Output the (X, Y) coordinate of the center of the cell containing the given text.  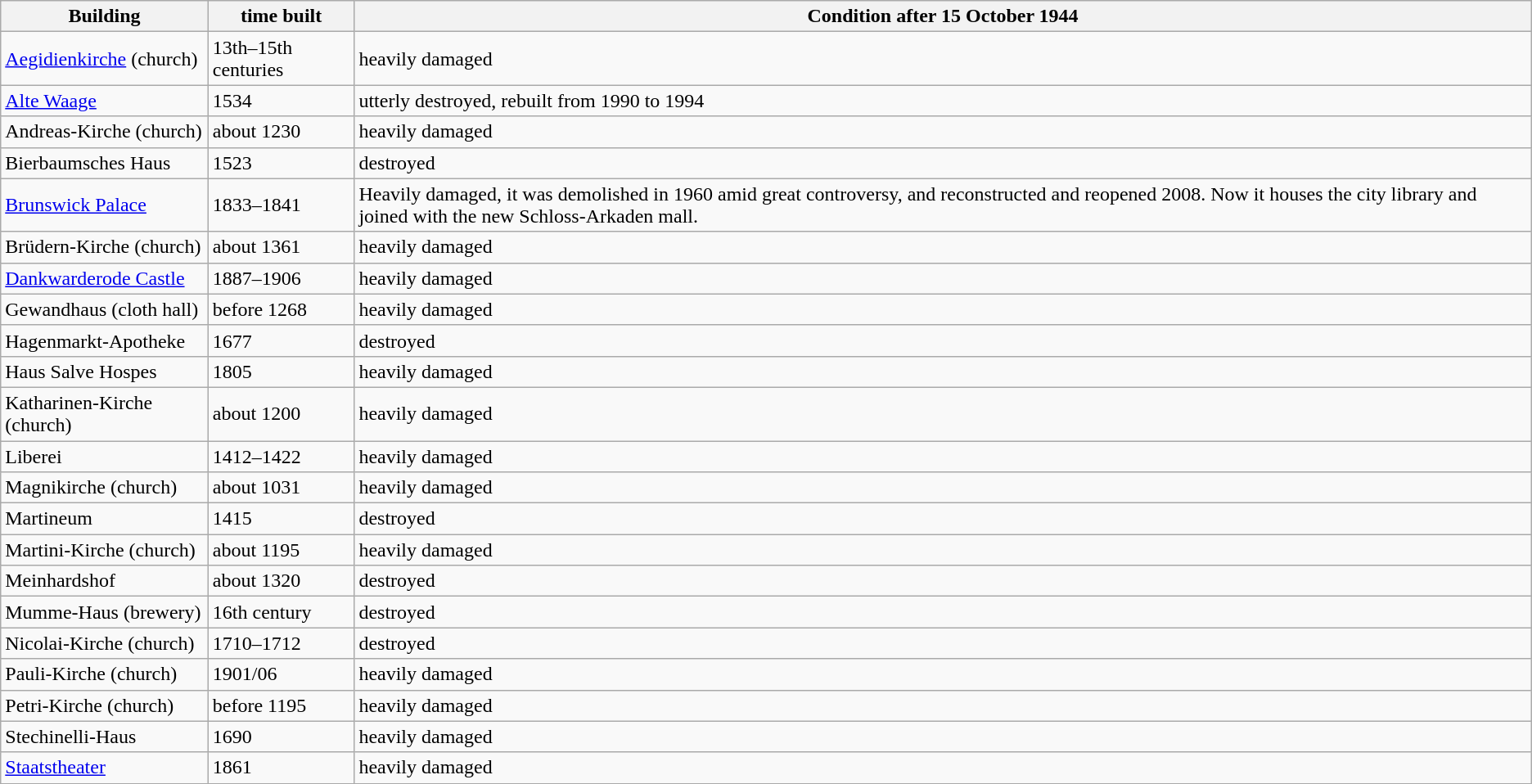
Brunswick Palace (105, 205)
about 1230 (282, 132)
Building (105, 16)
Haus Salve Hospes (105, 372)
Stechinelli-Haus (105, 737)
before 1268 (282, 309)
about 1195 (282, 550)
Katharinen-Kirche (church) (105, 414)
1690 (282, 737)
Nicolai-Kirche (church) (105, 643)
Magnikirche (church) (105, 488)
Condition after 15 October 1944 (943, 16)
1534 (282, 101)
1523 (282, 163)
Aegidienkirche (church) (105, 59)
Mumme-Haus (brewery) (105, 612)
1412–1422 (282, 456)
1710–1712 (282, 643)
1861 (282, 768)
time built (282, 16)
1677 (282, 340)
utterly destroyed, rebuilt from 1990 to 1994 (943, 101)
Meinhardshof (105, 581)
1901/06 (282, 674)
about 1320 (282, 581)
Bierbaumsches Haus (105, 163)
Andreas-Kirche (church) (105, 132)
Martini-Kirche (church) (105, 550)
before 1195 (282, 705)
Pauli-Kirche (church) (105, 674)
1805 (282, 372)
Gewandhaus (cloth hall) (105, 309)
1833–1841 (282, 205)
Dankwarderode Castle (105, 278)
Brüdern-Kirche (church) (105, 247)
Martineum (105, 519)
about 1361 (282, 247)
Staatstheater (105, 768)
1887–1906 (282, 278)
13th–15th centuries (282, 59)
1415 (282, 519)
Alte Waage (105, 101)
about 1031 (282, 488)
Hagenmarkt-Apotheke (105, 340)
about 1200 (282, 414)
16th century (282, 612)
Petri-Kirche (church) (105, 705)
Liberei (105, 456)
